Pinpoint the cell where the given text exists, returning its (x, y) midpoint coordinate. 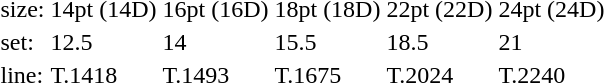
15.5 (328, 42)
14 (216, 42)
18.5 (440, 42)
12.5 (104, 42)
